Identify which cell holds the provided text, then report its (X, Y) central coordinate. 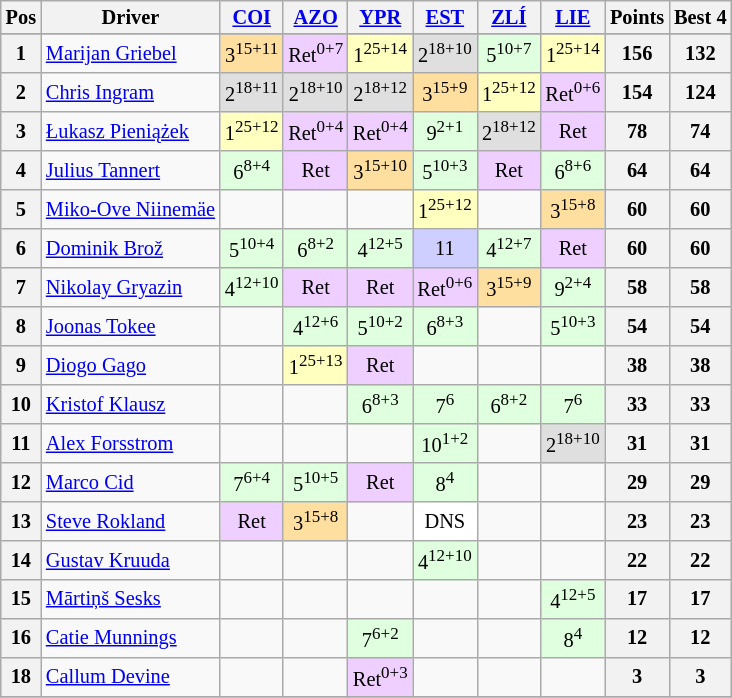
Catie Munnings (130, 638)
218+11 (252, 92)
154 (637, 92)
Best 4 (700, 17)
6 (21, 248)
18 (21, 676)
8 (21, 326)
68+4 (252, 170)
510+2 (380, 326)
Kristof Klausz (130, 404)
412+7 (508, 248)
ZLÍ (508, 17)
Points (637, 17)
Diogo Gago (130, 366)
Nikolay Gryazin (130, 288)
Steve Rokland (130, 520)
14 (21, 560)
68+6 (574, 170)
Marijan Griebel (130, 54)
101+2 (446, 444)
Julius Tannert (130, 170)
315+10 (380, 170)
76+4 (252, 482)
412+6 (316, 326)
92+4 (574, 288)
92+1 (446, 132)
Gustav Kruuda (130, 560)
Ret0+7 (316, 54)
Pos (21, 17)
Miko-Ove Niinemäe (130, 210)
Driver (130, 17)
Ret0+3 (380, 676)
EST (446, 17)
15 (21, 598)
132 (700, 54)
315+11 (252, 54)
2 (21, 92)
Callum Devine (130, 676)
10 (21, 404)
Łukasz Pieniążek (130, 132)
156 (637, 54)
7 (21, 288)
78 (637, 132)
Marco Cid (130, 482)
Alex Forsstrom (130, 444)
16 (21, 638)
9 (21, 366)
LIE (574, 17)
74 (700, 132)
AZO (316, 17)
DNS (446, 520)
510+5 (316, 482)
YPR (380, 17)
Joonas Tokee (130, 326)
4 (21, 170)
510+4 (252, 248)
Mārtiņš Sesks (130, 598)
COI (252, 17)
125+13 (316, 366)
13 (21, 520)
Chris Ingram (130, 92)
1 (21, 54)
510+7 (508, 54)
76+2 (380, 638)
124 (700, 92)
Dominik Brož (130, 248)
5 (21, 210)
